Return the (x, y) coordinate for the center point of the cell that contains the specified text.  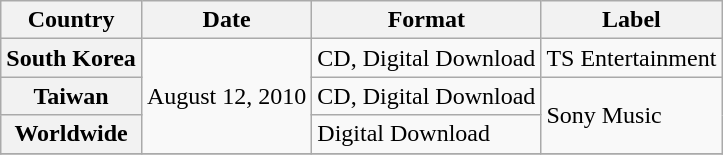
Digital Download (426, 134)
Format (426, 20)
Label (632, 20)
Taiwan (72, 96)
August 12, 2010 (226, 96)
Worldwide (72, 134)
Country (72, 20)
Date (226, 20)
Sony Music (632, 115)
TS Entertainment (632, 58)
South Korea (72, 58)
